From the cell containing the given text, extract its center point as (x, y) coordinate. 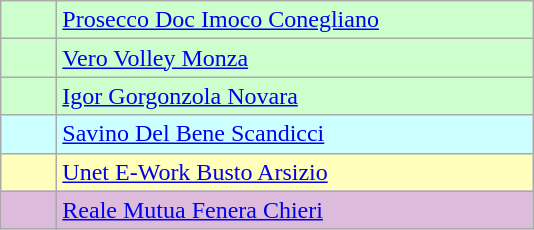
Igor Gorgonzola Novara (295, 96)
Reale Mutua Fenera Chieri (295, 210)
Vero Volley Monza (295, 58)
Prosecco Doc Imoco Conegliano (295, 20)
Savino Del Bene Scandicci (295, 134)
Unet E-Work Busto Arsizio (295, 172)
